From the cell containing the given text, extract its center point as (X, Y) coordinate. 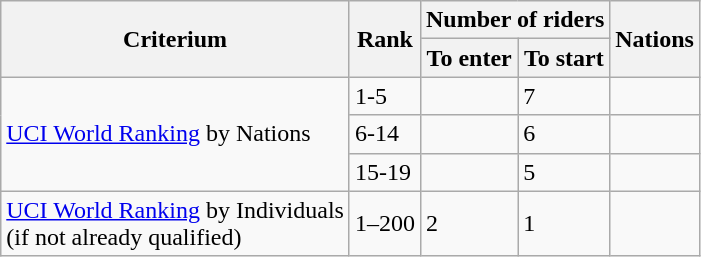
6-14 (384, 134)
UCI World Ranking by Individuals(if not already qualified) (176, 224)
5 (564, 172)
Number of riders (514, 20)
2 (468, 224)
To enter (468, 58)
1–200 (384, 224)
1-5 (384, 96)
Rank (384, 39)
To start (564, 58)
6 (564, 134)
1 (564, 224)
7 (564, 96)
15-19 (384, 172)
UCI World Ranking by Nations (176, 134)
Criterium (176, 39)
Nations (655, 39)
